Scan for the cell matching the given text and deliver its (x, y) coordinate at center. 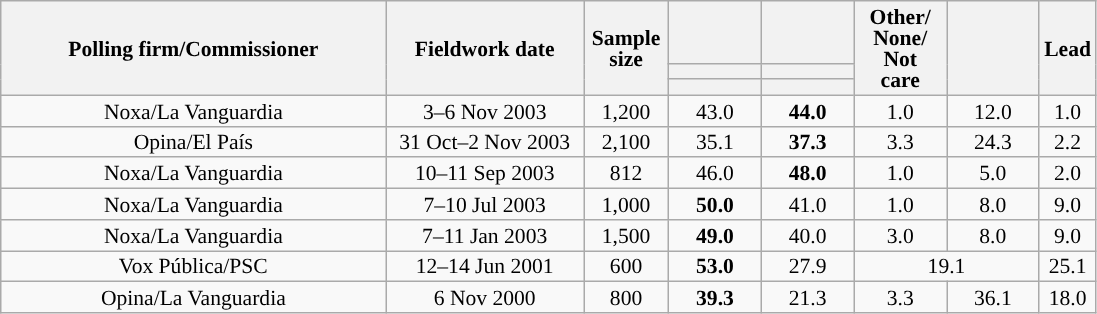
12.0 (992, 110)
2,100 (626, 142)
31 Oct–2 Nov 2003 (485, 142)
800 (626, 298)
Lead (1068, 48)
40.0 (808, 236)
43.0 (716, 110)
Fieldwork date (485, 48)
812 (626, 174)
7–10 Jul 2003 (485, 204)
53.0 (716, 266)
10–11 Sep 2003 (485, 174)
49.0 (716, 236)
2.0 (1068, 174)
Sample size (626, 48)
39.3 (716, 298)
Polling firm/Commissioner (194, 48)
12–14 Jun 2001 (485, 266)
Vox Pública/PSC (194, 266)
37.3 (808, 142)
48.0 (808, 174)
50.0 (716, 204)
35.1 (716, 142)
Other/None/Notcare (900, 48)
1,000 (626, 204)
19.1 (946, 266)
46.0 (716, 174)
1,200 (626, 110)
2.2 (1068, 142)
3–6 Nov 2003 (485, 110)
27.9 (808, 266)
3.0 (900, 236)
18.0 (1068, 298)
1,500 (626, 236)
Opina/El País (194, 142)
5.0 (992, 174)
24.3 (992, 142)
600 (626, 266)
25.1 (1068, 266)
6 Nov 2000 (485, 298)
44.0 (808, 110)
7–11 Jan 2003 (485, 236)
36.1 (992, 298)
Opina/La Vanguardia (194, 298)
41.0 (808, 204)
21.3 (808, 298)
